Return the (X, Y) coordinate for the center point of the cell that contains the specified text.  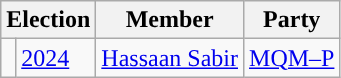
Election (48, 20)
MQM–P (292, 58)
Hassaan Sabir (170, 58)
Party (292, 20)
Member (170, 20)
2024 (56, 58)
